Provide the [x, y] coordinate of the cell's center where the given text is located.  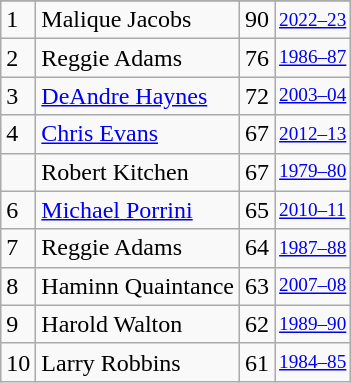
2012–13 [313, 134]
9 [18, 324]
65 [256, 210]
2010–11 [313, 210]
7 [18, 248]
1989–90 [313, 324]
1984–85 [313, 362]
63 [256, 286]
76 [256, 58]
64 [256, 248]
Malique Jacobs [138, 20]
Haminn Quaintance [138, 286]
Michael Porrini [138, 210]
4 [18, 134]
Larry Robbins [138, 362]
Robert Kitchen [138, 172]
8 [18, 286]
3 [18, 96]
90 [256, 20]
6 [18, 210]
1979–80 [313, 172]
Chris Evans [138, 134]
2022–23 [313, 20]
2007–08 [313, 286]
72 [256, 96]
Harold Walton [138, 324]
1 [18, 20]
1987–88 [313, 248]
10 [18, 362]
DeAndre Haynes [138, 96]
62 [256, 324]
2003–04 [313, 96]
61 [256, 362]
1986–87 [313, 58]
2 [18, 58]
